Scan for the cell matching the given text and deliver its [X, Y] coordinate at center. 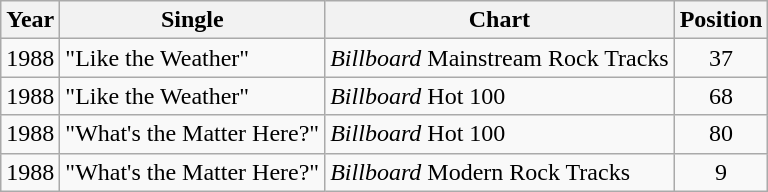
68 [721, 96]
Chart [500, 20]
Single [192, 20]
Position [721, 20]
Billboard Mainstream Rock Tracks [500, 58]
9 [721, 172]
Billboard Modern Rock Tracks [500, 172]
Year [30, 20]
80 [721, 134]
37 [721, 58]
